Return [X, Y] of the center of cell containing provided text 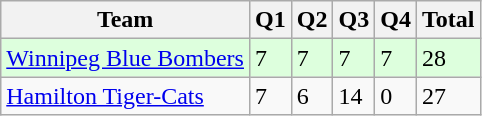
6 [312, 96]
Hamilton Tiger-Cats [126, 96]
Total [448, 20]
Team [126, 20]
Q3 [354, 20]
0 [396, 96]
14 [354, 96]
28 [448, 58]
Q1 [270, 20]
Winnipeg Blue Bombers [126, 58]
27 [448, 96]
Q4 [396, 20]
Q2 [312, 20]
